Locate the cell with the specified text and output its [x, y] center coordinate. 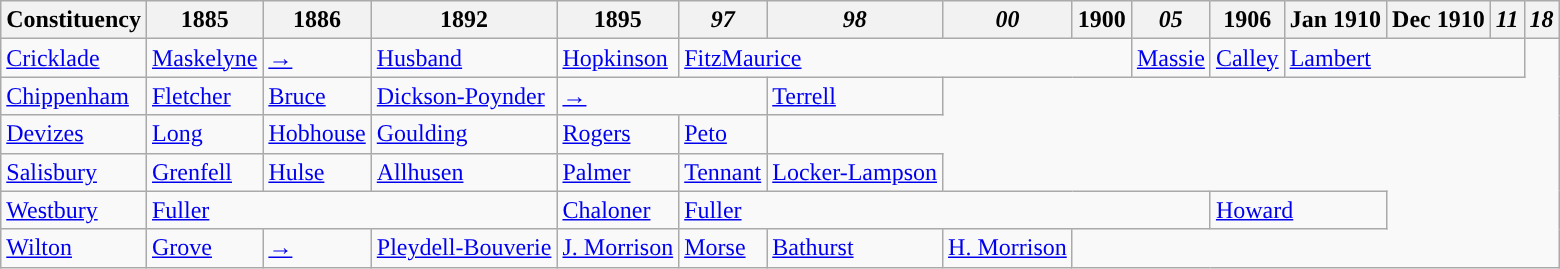
Tennant [723, 172]
00 [1008, 20]
Calley [1247, 58]
Pleydell-Bouverie [464, 248]
Long [204, 134]
98 [855, 20]
Cricklade [74, 58]
Grove [204, 248]
H. Morrison [1008, 248]
Goulding [464, 134]
Husband [464, 58]
1886 [317, 20]
Grenfell [204, 172]
Chaloner [618, 210]
Fletcher [204, 96]
Bathurst [855, 248]
Locker-Lampson [855, 172]
Wilton [74, 248]
Palmer [618, 172]
Hulse [317, 172]
Rogers [618, 134]
Westbury [74, 210]
Morse [723, 248]
Massie [1170, 58]
Hobhouse [317, 134]
Maskelyne [204, 58]
Bruce [317, 96]
1885 [204, 20]
18 [1542, 20]
Chippenham [74, 96]
97 [723, 20]
Salisbury [74, 172]
Lambert [1404, 58]
11 [1507, 20]
Dickson-Poynder [464, 96]
Peto [723, 134]
Howard [1298, 210]
Hopkinson [618, 58]
05 [1170, 20]
Terrell [855, 96]
FitzMaurice [906, 58]
J. Morrison [618, 248]
Constituency [74, 20]
Devizes [74, 134]
Jan 1910 [1335, 20]
Dec 1910 [1439, 20]
1906 [1247, 20]
Allhusen [464, 172]
1895 [618, 20]
1892 [464, 20]
1900 [1102, 20]
